Locate the cell with the specified text and output its (x, y) center coordinate. 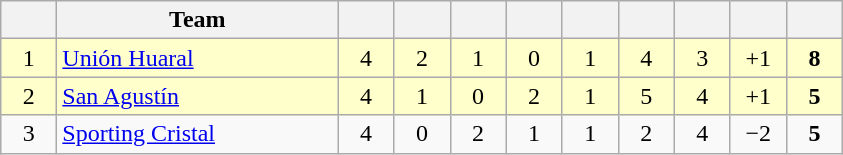
−2 (758, 134)
Unión Huaral (198, 58)
8 (814, 58)
Team (198, 20)
San Agustín (198, 96)
Sporting Cristal (198, 134)
